Determine the [x, y] coordinate at the center of the cell enclosing the given text.  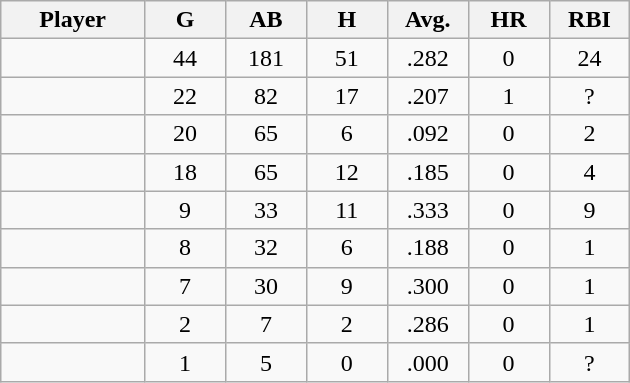
11 [346, 210]
Player [73, 20]
HR [508, 20]
12 [346, 172]
.092 [428, 134]
.188 [428, 248]
22 [186, 96]
.333 [428, 210]
20 [186, 134]
Avg. [428, 20]
.207 [428, 96]
H [346, 20]
.300 [428, 286]
32 [266, 248]
18 [186, 172]
.286 [428, 324]
8 [186, 248]
.185 [428, 172]
17 [346, 96]
44 [186, 58]
24 [590, 58]
.282 [428, 58]
30 [266, 286]
AB [266, 20]
.000 [428, 362]
5 [266, 362]
RBI [590, 20]
51 [346, 58]
G [186, 20]
4 [590, 172]
82 [266, 96]
33 [266, 210]
181 [266, 58]
